Extract the [x, y] coordinate from the center of the cell holding the provided text.  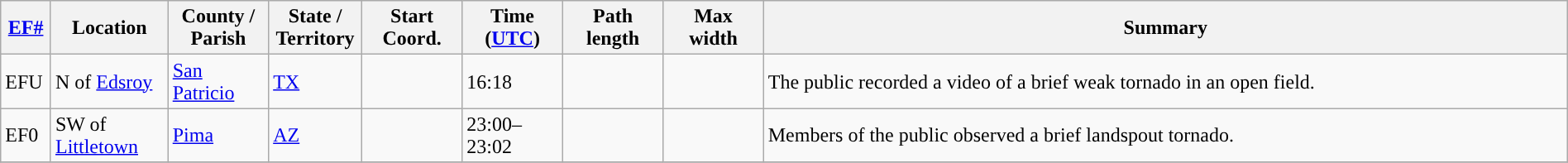
County / Parish [218, 28]
EF0 [26, 136]
23:00–23:02 [513, 136]
EFU [26, 81]
SW of Littletown [109, 136]
AZ [316, 136]
N of Edsroy [109, 81]
Start Coord. [412, 28]
Members of the public observed a brief landspout tornado. [1165, 136]
The public recorded a video of a brief weak tornado in an open field. [1165, 81]
State / Territory [316, 28]
Pima [218, 136]
TX [316, 81]
Location [109, 28]
San Patricio [218, 81]
16:18 [513, 81]
Path length [612, 28]
EF# [26, 28]
Time (UTC) [513, 28]
Max width [713, 28]
Summary [1165, 28]
